Output the (X, Y) coordinate of the center of the cell containing the given text.  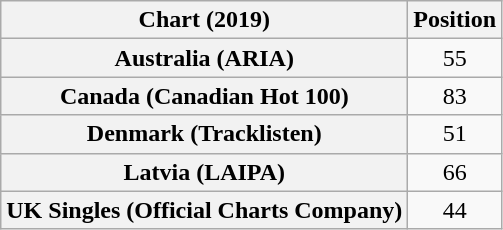
Position (455, 20)
UK Singles (Official Charts Company) (204, 210)
51 (455, 134)
44 (455, 210)
Chart (2019) (204, 20)
66 (455, 172)
83 (455, 96)
Canada (Canadian Hot 100) (204, 96)
55 (455, 58)
Denmark (Tracklisten) (204, 134)
Australia (ARIA) (204, 58)
Latvia (LAIPA) (204, 172)
